Return the (X, Y) coordinate for the center point of the cell that contains the specified text.  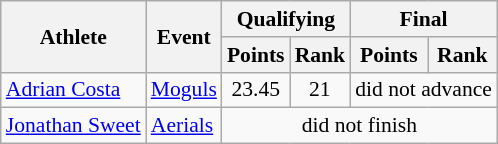
23.45 (256, 90)
Event (184, 36)
Aerials (184, 126)
Athlete (74, 36)
did not finish (360, 126)
Final (424, 19)
Qualifying (286, 19)
21 (320, 90)
Adrian Costa (74, 90)
Moguls (184, 90)
did not advance (424, 90)
Jonathan Sweet (74, 126)
